For the text-containing cell, return its midpoint in [x, y] coordinate format. 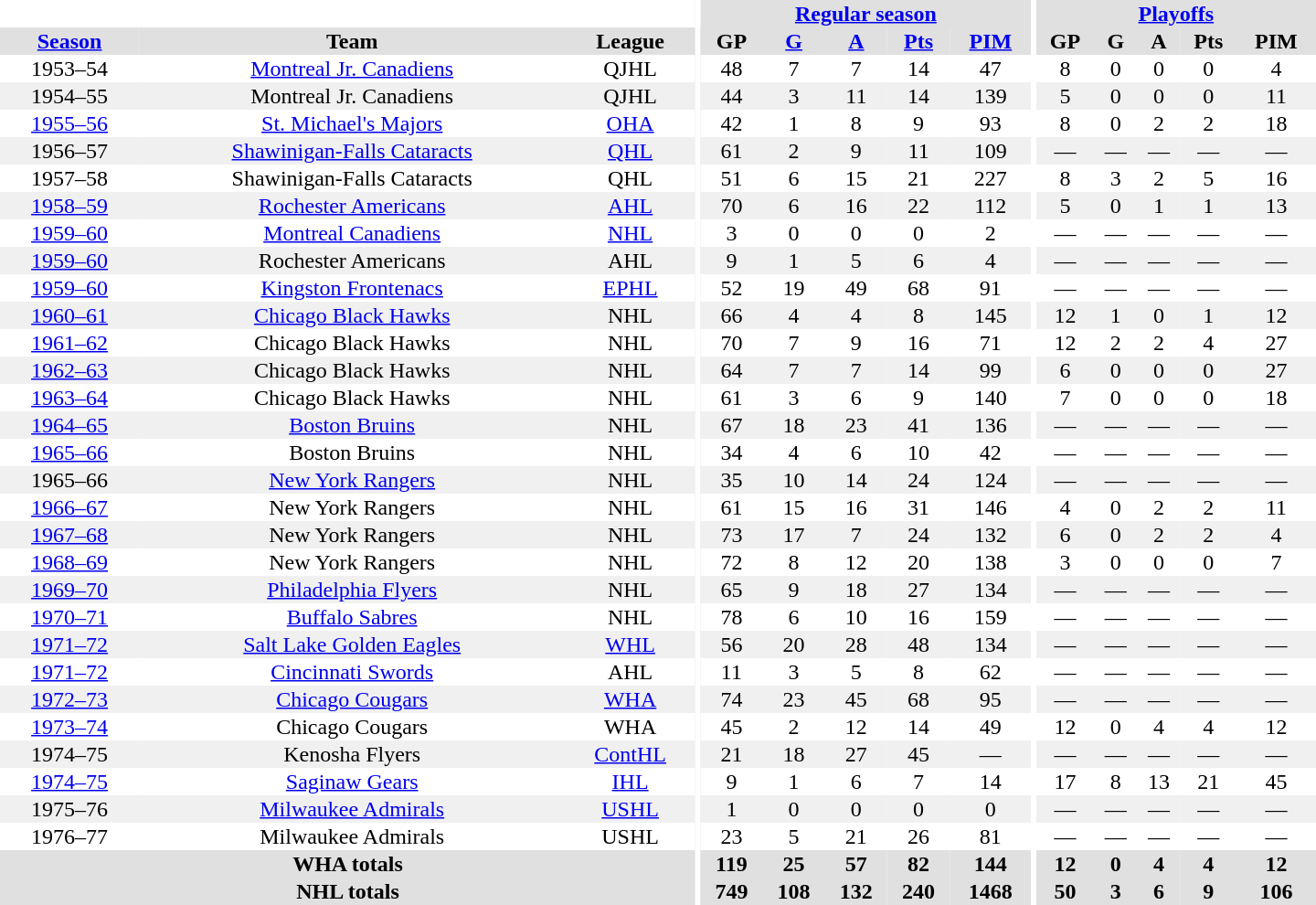
Team [352, 41]
1968–69 [69, 562]
50 [1066, 891]
31 [918, 507]
1961–62 [69, 343]
73 [731, 535]
65 [731, 590]
WHA totals [347, 864]
78 [731, 617]
ContHL [631, 754]
1976–77 [69, 836]
St. Michael's Majors [352, 123]
67 [731, 425]
Salt Lake Golden Eagles [352, 644]
1975–76 [69, 809]
Season [69, 41]
19 [794, 288]
109 [991, 151]
99 [991, 370]
749 [731, 891]
146 [991, 507]
1966–67 [69, 507]
1953–54 [69, 69]
71 [991, 343]
41 [918, 425]
145 [991, 315]
1964–65 [69, 425]
34 [731, 452]
56 [731, 644]
1973–74 [69, 727]
28 [856, 644]
22 [918, 206]
WHL [631, 644]
1962–63 [69, 370]
93 [991, 123]
124 [991, 480]
Kingston Frontenacs [352, 288]
44 [731, 96]
IHL [631, 782]
League [631, 41]
1957–58 [69, 178]
64 [731, 370]
136 [991, 425]
Kenosha Flyers [352, 754]
51 [731, 178]
108 [794, 891]
1970–71 [69, 617]
Philadelphia Flyers [352, 590]
1468 [991, 891]
240 [918, 891]
74 [731, 699]
EPHL [631, 288]
82 [918, 864]
35 [731, 480]
227 [991, 178]
57 [856, 864]
81 [991, 836]
Saginaw Gears [352, 782]
91 [991, 288]
Cincinnati Swords [352, 672]
62 [991, 672]
1958–59 [69, 206]
1956–57 [69, 151]
OHA [631, 123]
106 [1276, 891]
1972–73 [69, 699]
1954–55 [69, 96]
159 [991, 617]
Regular season [865, 14]
25 [794, 864]
138 [991, 562]
140 [991, 398]
1955–56 [69, 123]
1963–64 [69, 398]
1967–68 [69, 535]
1960–61 [69, 315]
139 [991, 96]
Buffalo Sabres [352, 617]
66 [731, 315]
47 [991, 69]
Montreal Canadiens [352, 233]
112 [991, 206]
26 [918, 836]
1969–70 [69, 590]
NHL totals [347, 891]
119 [731, 864]
72 [731, 562]
95 [991, 699]
52 [731, 288]
Playoffs [1176, 14]
144 [991, 864]
